Extract the [X, Y] coordinate from the center of the cell holding the provided text.  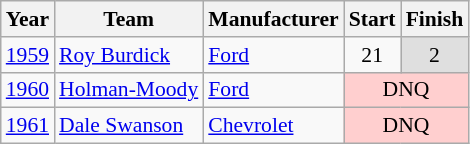
1959 [28, 55]
Roy Burdick [128, 55]
1961 [28, 126]
Finish [435, 19]
1960 [28, 90]
Year [28, 19]
Manufacturer [273, 19]
2 [435, 55]
Team [128, 19]
Holman-Moody [128, 90]
21 [372, 55]
Start [372, 19]
Dale Swanson [128, 126]
Chevrolet [273, 126]
